Locate the cell with the specified text and output its (x, y) center coordinate. 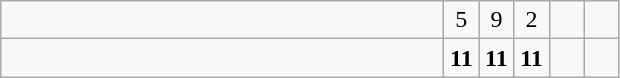
2 (532, 20)
5 (462, 20)
9 (496, 20)
